Pinpoint the cell where the given text exists, returning its (x, y) midpoint coordinate. 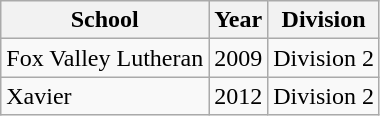
Xavier (105, 96)
2012 (238, 96)
Division (324, 20)
2009 (238, 58)
Fox Valley Lutheran (105, 58)
School (105, 20)
Year (238, 20)
